Identify which cell holds the provided text, then report its (X, Y) central coordinate. 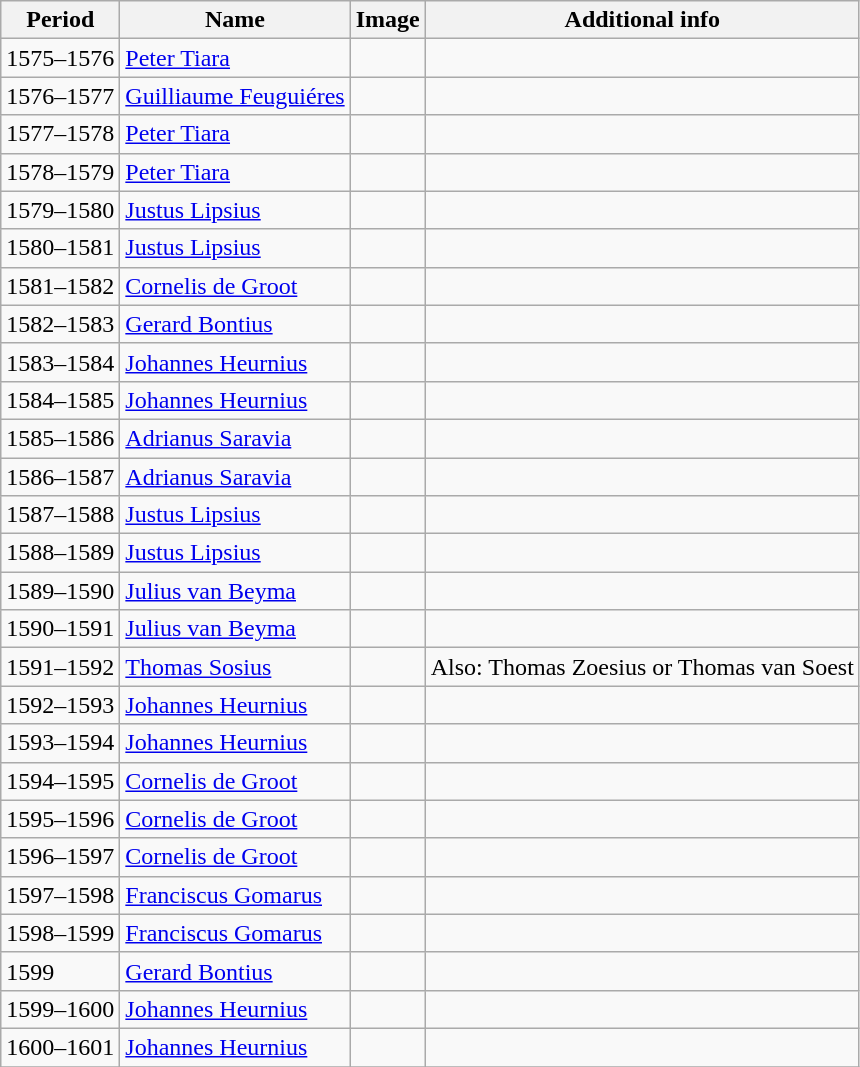
1594–1595 (60, 781)
1593–1594 (60, 743)
1588–1589 (60, 553)
1590–1591 (60, 629)
1596–1597 (60, 857)
Period (60, 20)
1599 (60, 971)
Thomas Sosius (235, 667)
1577–1578 (60, 134)
1599–1600 (60, 1009)
1591–1592 (60, 667)
1589–1590 (60, 591)
1580–1581 (60, 248)
1586–1587 (60, 477)
Name (235, 20)
1584–1585 (60, 400)
1575–1576 (60, 58)
Also: Thomas Zoesius or Thomas van Soest (642, 667)
1585–1586 (60, 438)
1592–1593 (60, 705)
1595–1596 (60, 819)
Image (388, 20)
1581–1582 (60, 286)
1598–1599 (60, 933)
1579–1580 (60, 210)
Additional info (642, 20)
1597–1598 (60, 895)
1576–1577 (60, 96)
1578–1579 (60, 172)
Guilliaume Feuguiéres (235, 96)
1583–1584 (60, 362)
1582–1583 (60, 324)
1587–1588 (60, 515)
1600–1601 (60, 1047)
